From the cell containing the given text, extract its center point as [x, y] coordinate. 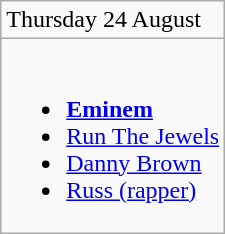
Thursday 24 August [113, 20]
EminemRun The JewelsDanny BrownRuss (rapper) [113, 136]
